For the text-containing cell, return its midpoint in [X, Y] coordinate format. 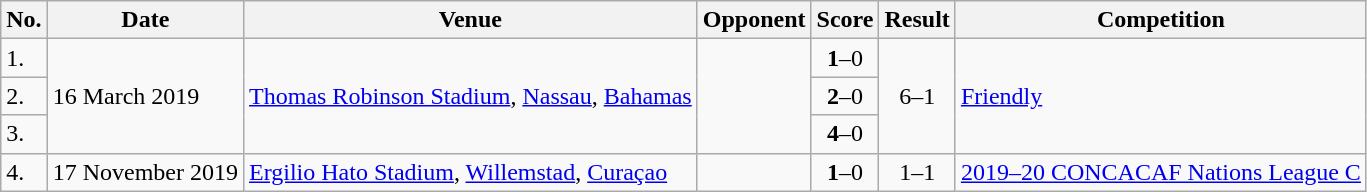
1. [24, 58]
16 March 2019 [145, 96]
17 November 2019 [145, 172]
6–1 [917, 96]
Date [145, 20]
Friendly [1160, 96]
4–0 [845, 134]
1–1 [917, 172]
2–0 [845, 96]
3. [24, 134]
4. [24, 172]
Competition [1160, 20]
Opponent [754, 20]
Ergilio Hato Stadium, Willemstad, Curaçao [471, 172]
Thomas Robinson Stadium, Nassau, Bahamas [471, 96]
Score [845, 20]
No. [24, 20]
2. [24, 96]
Venue [471, 20]
2019–20 CONCACAF Nations League C [1160, 172]
Result [917, 20]
